Return (X, Y) of the center of cell containing provided text 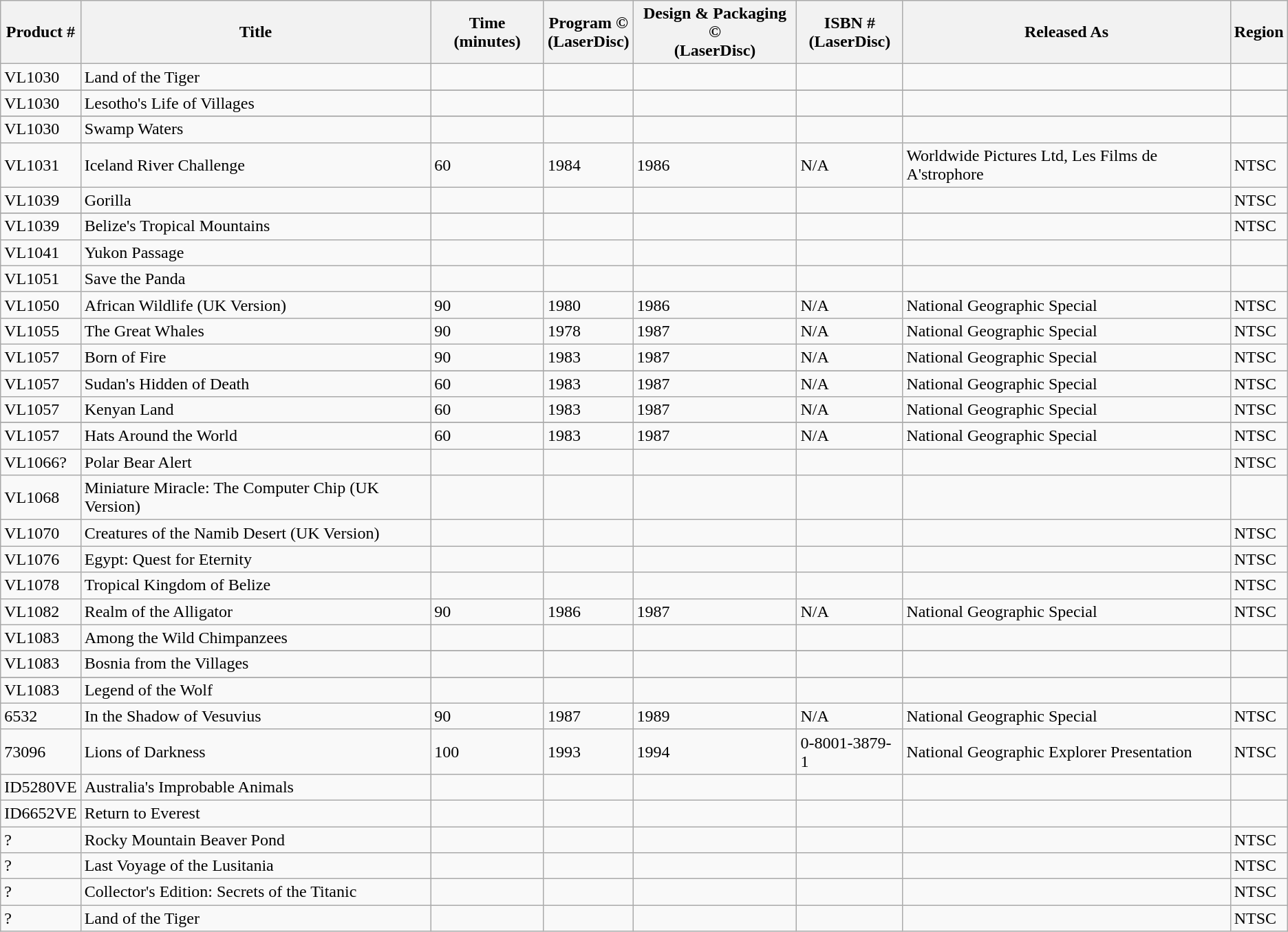
VL1041 (41, 252)
Tropical Kingdom of Belize (256, 585)
Creatures of the Namib Desert (UK Version) (256, 533)
Worldwide Pictures Ltd, Les Films de A'strophore (1066, 165)
VL1051 (41, 279)
Polar Bear Alert (256, 462)
Rocky Mountain Beaver Pond (256, 840)
ID6652VE (41, 813)
Australia's Improbable Animals (256, 787)
VL1082 (41, 611)
Miniature Miracle: The Computer Chip (UK Version) (256, 498)
Gorilla (256, 200)
National Geographic Explorer Presentation (1066, 751)
Last Voyage of the Lusitania (256, 866)
Legend of the Wolf (256, 690)
Iceland River Challenge (256, 165)
Sudan's Hidden of Death (256, 383)
Lesotho's Life of Villages (256, 103)
0-8001-3879-1 (850, 751)
Yukon Passage (256, 252)
Among the Wild Chimpanzees (256, 638)
100 (487, 751)
Region (1259, 32)
Egypt: Quest for Eternity (256, 559)
Kenyan Land (256, 410)
Bosnia from the Villages (256, 664)
In the Shadow of Vesuvius (256, 716)
1984 (588, 165)
Released As (1066, 32)
Program ©(LaserDisc) (588, 32)
VL1066? (41, 462)
The Great Whales (256, 331)
Return to Everest (256, 813)
Belize's Tropical Mountains (256, 226)
Born of Fire (256, 357)
African Wildlife (UK Version) (256, 305)
Title (256, 32)
1978 (588, 331)
Time (minutes) (487, 32)
Collector's Edition: Secrets of the Titanic (256, 892)
VL1076 (41, 559)
1989 (715, 716)
VL1055 (41, 331)
Design & Packaging ©(LaserDisc) (715, 32)
1980 (588, 305)
VL1031 (41, 165)
Swamp Waters (256, 129)
1994 (715, 751)
VL1050 (41, 305)
6532 (41, 716)
Save the Panda (256, 279)
ISBN #(LaserDisc) (850, 32)
VL1078 (41, 585)
73096 (41, 751)
ID5280VE (41, 787)
Lions of Darkness (256, 751)
Realm of the Alligator (256, 611)
Hats Around the World (256, 436)
1993 (588, 751)
VL1070 (41, 533)
Product # (41, 32)
VL1068 (41, 498)
